Search for the cell housing the specified text and yield its [X, Y] center coordinate. 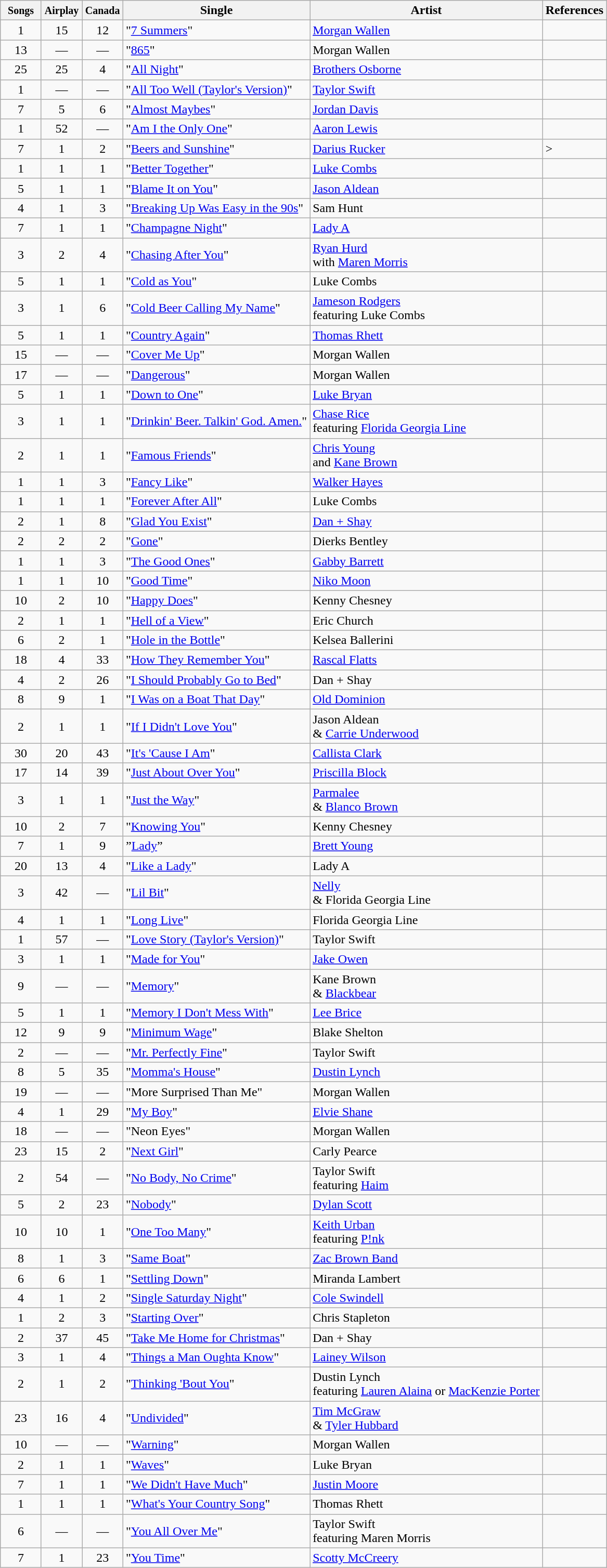
"Chasing After You" [216, 255]
Parmalee & Blanco Brown [427, 799]
"Gone" [216, 541]
"Just the Way" [216, 799]
"Made for You" [216, 959]
Dierks Bentley [427, 541]
"Cover Me Up" [216, 355]
"No Body, No Crime" [216, 1178]
"We Didn't Have Much" [216, 1484]
Eric Church [427, 620]
54 [61, 1178]
Jordan Davis [427, 109]
Old Dominion [427, 700]
30 [21, 753]
"Waves" [216, 1465]
Chase Rice featuring Florida Georgia Line [427, 421]
"Champagne Night" [216, 228]
Jason Aldean [427, 188]
"Hell of a View" [216, 620]
Blake Shelton [427, 1033]
Zac Brown Band [427, 1258]
Justin Moore [427, 1484]
45 [103, 1337]
”Lady” [216, 846]
42 [61, 893]
Chris Stapleton [427, 1317]
"865" [216, 50]
"My Boy" [216, 1112]
"Undivided" [216, 1418]
Elvie Shane [427, 1112]
39 [103, 773]
"Forever After All" [216, 502]
Rascal Flatts [427, 660]
"Dangerous" [216, 375]
"Warning" [216, 1445]
52 [61, 129]
Priscilla Block [427, 773]
"More Surprised Than Me" [216, 1092]
"Nobody" [216, 1205]
"You All Over Me" [216, 1531]
"All Night" [216, 70]
"If I Didn't Love You" [216, 727]
29 [103, 1112]
"Blame It on You" [216, 188]
Brett Young [427, 846]
"Love Story (Taylor's Version)" [216, 939]
"7 Summers" [216, 30]
"Beers and Sunshine" [216, 149]
Dylan Scott [427, 1205]
Keith Urban featuring P!nk [427, 1232]
"Breaking Up Was Easy in the 90s" [216, 208]
"Minimum Wage" [216, 1033]
"Next Girl" [216, 1151]
"Famous Friends" [216, 455]
"Glad You Exist" [216, 521]
Ryan Hurd with Maren Morris [427, 255]
43 [103, 753]
26 [103, 680]
Carly Pearce [427, 1151]
Kelsea Ballerini [427, 640]
16 [61, 1418]
Darius Rucker [427, 149]
19 [21, 1092]
Gabby Barrett [427, 561]
"Good Time" [216, 581]
"Long Live" [216, 919]
Taylor Swift featuring Haim [427, 1178]
Walker Hayes [427, 482]
"Country Again" [216, 335]
> [574, 149]
"You Time" [216, 1558]
"Lil Bit" [216, 893]
"Momma's House" [216, 1072]
Lee Brice [427, 1013]
"Same Boat" [216, 1258]
Single [216, 10]
"Almost Maybes" [216, 109]
Florida Georgia Line [427, 919]
14 [61, 773]
Tim McGraw & Tyler Hubbard [427, 1418]
"Memory I Don't Mess With" [216, 1013]
Songs [21, 10]
"Neon Eyes" [216, 1131]
"Happy Does" [216, 600]
Jason Aldean & Carrie Underwood [427, 727]
References [574, 10]
"Hole in the Bottle" [216, 640]
"Am I the Only One" [216, 129]
"Drinkin' Beer. Talkin' God. Amen." [216, 421]
Miranda Lambert [427, 1278]
"Thinking 'Bout You" [216, 1385]
"One Too Many" [216, 1232]
Jameson Rodgers featuring Luke Combs [427, 309]
Jake Owen [427, 959]
"I Was on a Boat That Day" [216, 700]
"It's 'Cause I Am" [216, 753]
"Fancy Like" [216, 482]
"Mr. Perfectly Fine" [216, 1052]
35 [103, 1072]
"Things a Man Oughta Know" [216, 1358]
"All Too Well (Taylor's Version)" [216, 89]
"Single Saturday Night" [216, 1298]
"How They Remember You" [216, 660]
Taylor Swift featuring Maren Morris [427, 1531]
Canada [103, 10]
"I Should Probably Go to Bed" [216, 680]
Lainey Wilson [427, 1358]
"Settling Down" [216, 1278]
"Down to One" [216, 394]
"Cold Beer Calling My Name" [216, 309]
37 [61, 1337]
33 [103, 660]
Chris Young and Kane Brown [427, 455]
"Better Together" [216, 168]
"Just About Over You" [216, 773]
Niko Moon [427, 581]
"Knowing You" [216, 826]
Nelly & Florida Georgia Line [427, 893]
Scotty McCreery [427, 1558]
"Like a Lady" [216, 866]
Aaron Lewis [427, 129]
"Memory" [216, 985]
"Cold as You" [216, 282]
Brothers Osborne [427, 70]
Sam Hunt [427, 208]
"The Good Ones" [216, 561]
"Starting Over" [216, 1317]
Airplay [61, 10]
Cole Swindell [427, 1298]
Dustin Lynch featuring Lauren Alaina or MacKenzie Porter [427, 1385]
Kane Brown & Blackbear [427, 985]
57 [61, 939]
"Take Me Home for Christmas" [216, 1337]
Artist [427, 10]
Dustin Lynch [427, 1072]
"What's Your Country Song" [216, 1504]
Callista Clark [427, 753]
